Identify which cell holds the provided text, then report its [X, Y] central coordinate. 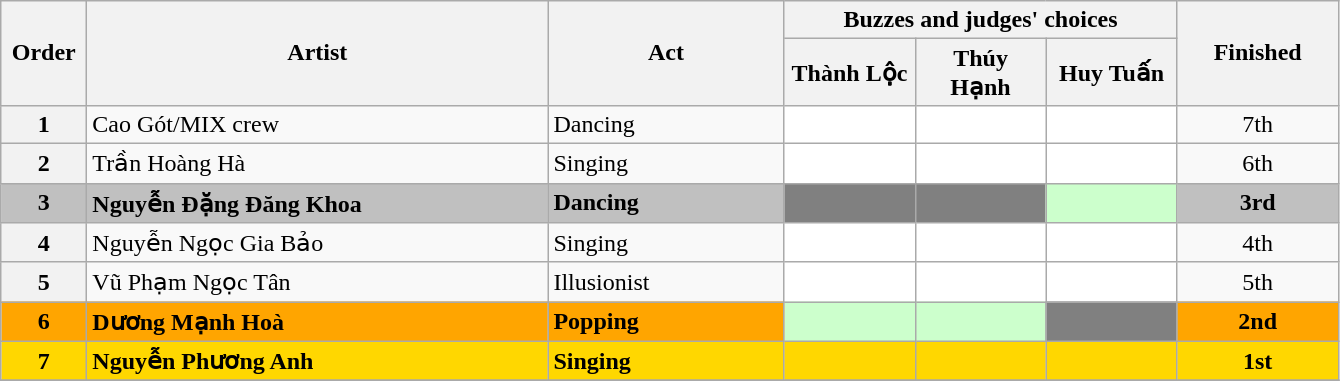
6th [1258, 163]
Trần Hoàng Hà [318, 163]
5th [1258, 282]
Artist [318, 54]
Nguyễn Phương Anh [318, 361]
Order [44, 54]
7 [44, 361]
2 [44, 163]
Act [666, 54]
Huy Tuấn [1112, 72]
6 [44, 322]
7th [1258, 124]
Thành Lộc [850, 72]
1st [1258, 361]
Thúy Hạnh [980, 72]
3 [44, 203]
Cao Gót/MIX crew [318, 124]
Dương Mạnh Hoà [318, 322]
Nguyễn Ngọc Gia Bảo [318, 243]
Vũ Phạm Ngọc Tân [318, 282]
Buzzes and judges' choices [980, 20]
5 [44, 282]
Popping [666, 322]
4 [44, 243]
4th [1258, 243]
Finished [1258, 54]
2nd [1258, 322]
Illusionist [666, 282]
Nguyễn Đặng Đăng Khoa [318, 203]
3rd [1258, 203]
1 [44, 124]
